Extract the (X, Y) coordinate from the center of the cell holding the provided text.  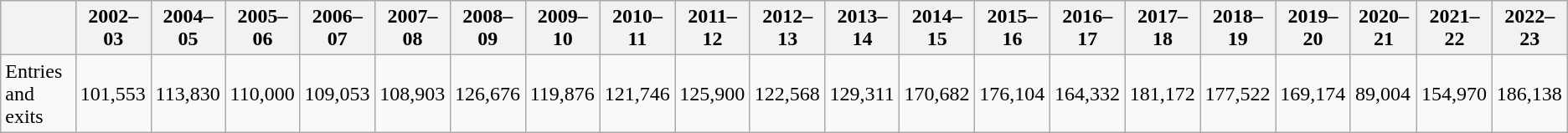
2013–14 (863, 28)
2017–18 (1163, 28)
2016–17 (1087, 28)
164,332 (1087, 94)
122,568 (787, 94)
169,174 (1313, 94)
129,311 (863, 94)
177,522 (1238, 94)
101,553 (113, 94)
154,970 (1455, 94)
119,876 (563, 94)
125,900 (713, 94)
2015–16 (1013, 28)
113,830 (188, 94)
2006–07 (338, 28)
176,104 (1013, 94)
89,004 (1384, 94)
2018–19 (1238, 28)
2012–13 (787, 28)
2008–09 (487, 28)
2009–10 (563, 28)
186,138 (1529, 94)
109,053 (338, 94)
2020–21 (1384, 28)
126,676 (487, 94)
121,746 (637, 94)
2007–08 (413, 28)
2005–06 (263, 28)
110,000 (263, 94)
2014–15 (937, 28)
2010–11 (637, 28)
2019–20 (1313, 28)
2002–03 (113, 28)
181,172 (1163, 94)
2021–22 (1455, 28)
108,903 (413, 94)
2011–12 (713, 28)
Entries and exits (39, 94)
2022–23 (1529, 28)
2004–05 (188, 28)
170,682 (937, 94)
